For the text-containing cell, return its midpoint in [x, y] coordinate format. 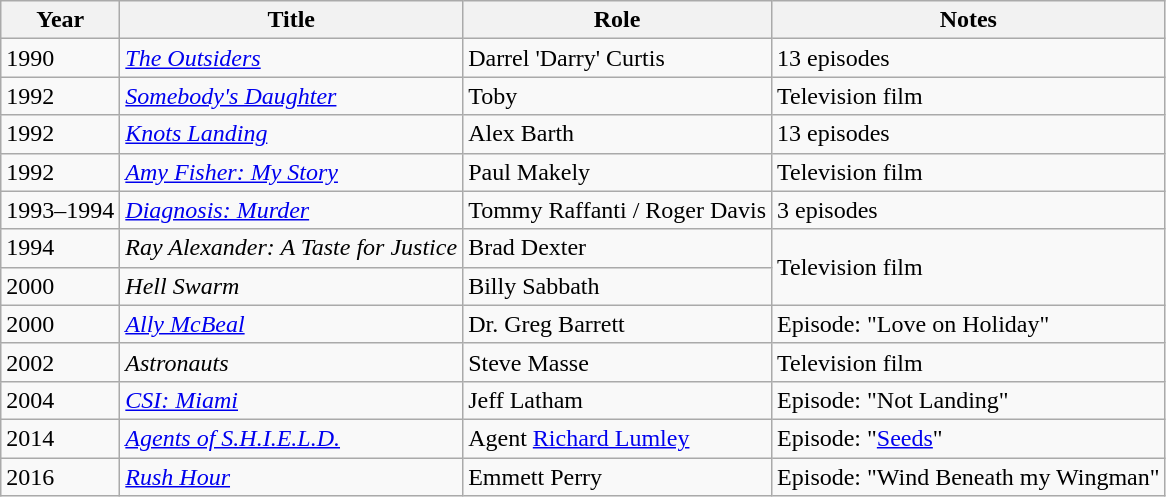
2016 [60, 477]
Paul Makely [618, 172]
Ally McBeal [292, 324]
2004 [60, 400]
Diagnosis: Murder [292, 210]
Jeff Latham [618, 400]
Agent Richard Lumley [618, 438]
Hell Swarm [292, 286]
Steve Masse [618, 362]
Tommy Raffanti / Roger Davis [618, 210]
2002 [60, 362]
Dr. Greg Barrett [618, 324]
Year [60, 20]
Episode: "Wind Beneath my Wingman" [969, 477]
Ray Alexander: A Taste for Justice [292, 248]
Rush Hour [292, 477]
Somebody's Daughter [292, 96]
Amy Fisher: My Story [292, 172]
Episode: "Love on Holiday" [969, 324]
1990 [60, 58]
3 episodes [969, 210]
Agents of S.H.I.E.L.D. [292, 438]
Darrel 'Darry' Curtis [618, 58]
Brad Dexter [618, 248]
Episode: "Not Landing" [969, 400]
Astronauts [292, 362]
Episode: "Seeds" [969, 438]
1993–1994 [60, 210]
Role [618, 20]
1994 [60, 248]
Knots Landing [292, 134]
2014 [60, 438]
Title [292, 20]
The Outsiders [292, 58]
CSI: Miami [292, 400]
Toby [618, 96]
Emmett Perry [618, 477]
Billy Sabbath [618, 286]
Alex Barth [618, 134]
Notes [969, 20]
